Find where the given text appears and provide that cell's center as (x, y) coordinate. 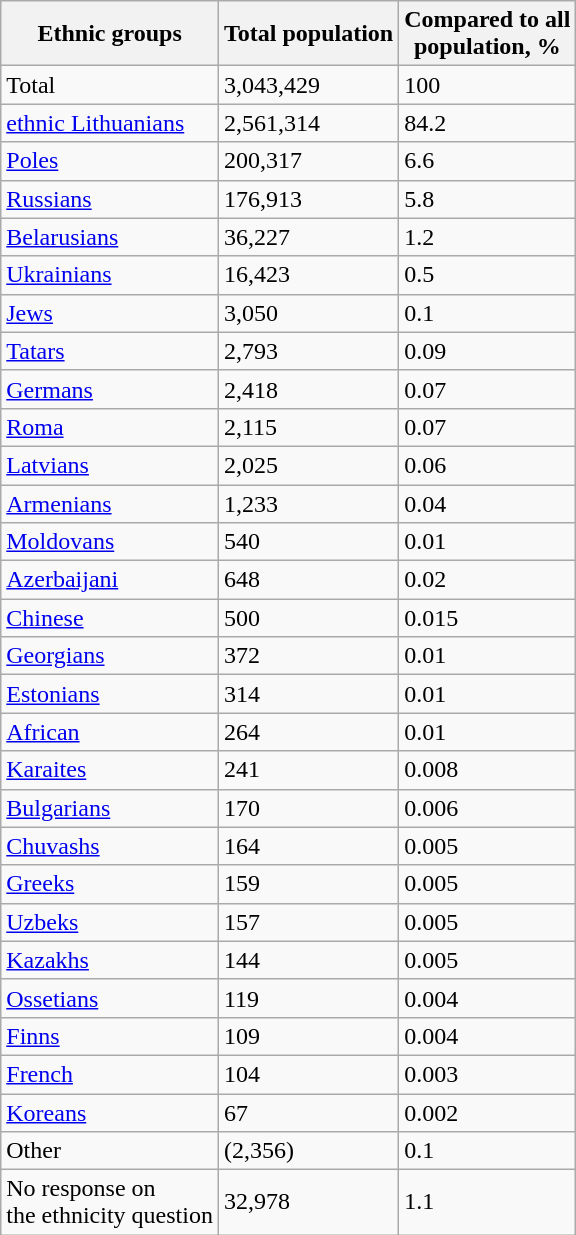
Ethnic groups (110, 34)
Roma (110, 427)
0.003 (488, 1074)
French (110, 1074)
0.002 (488, 1113)
104 (308, 1074)
540 (308, 542)
170 (308, 808)
500 (308, 618)
Karaites (110, 770)
100 (488, 85)
Ossetians (110, 998)
Tatars (110, 351)
0.02 (488, 580)
2,793 (308, 351)
164 (308, 846)
2,561,314 (308, 123)
6.6 (488, 161)
0.04 (488, 503)
0.5 (488, 275)
36,227 (308, 237)
16,423 (308, 275)
No response on the ethnicity question (110, 1202)
1.1 (488, 1202)
Chinese (110, 618)
200,317 (308, 161)
32,978 (308, 1202)
Greeks (110, 884)
3,043,429 (308, 85)
648 (308, 580)
Poles (110, 161)
Other (110, 1151)
Germans (110, 389)
2,115 (308, 427)
241 (308, 770)
Ukrainians (110, 275)
372 (308, 656)
176,913 (308, 199)
159 (308, 884)
2,025 (308, 465)
1,233 (308, 503)
84.2 (488, 123)
2,418 (308, 389)
Total population (308, 34)
1.2 (488, 237)
ethnic Lithuanians (110, 123)
Finns (110, 1036)
109 (308, 1036)
0.006 (488, 808)
African (110, 732)
119 (308, 998)
67 (308, 1113)
0.015 (488, 618)
Russians (110, 199)
Estonians (110, 694)
Latvians (110, 465)
Chuvashs (110, 846)
Koreans (110, 1113)
157 (308, 922)
264 (308, 732)
314 (308, 694)
Total (110, 85)
144 (308, 960)
Kazakhs (110, 960)
Uzbeks (110, 922)
Belarusians (110, 237)
0.008 (488, 770)
0.06 (488, 465)
Moldovans (110, 542)
Compared to allpopulation, % (488, 34)
Jews (110, 313)
Georgians (110, 656)
5.8 (488, 199)
Armenians (110, 503)
0.09 (488, 351)
3,050 (308, 313)
Azerbaijani (110, 580)
(2,356) (308, 1151)
Bulgarians (110, 808)
